Identify which cell holds the provided text, then report its [x, y] central coordinate. 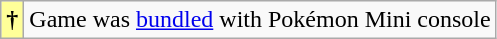
Game was bundled with Pokémon Mini console [260, 20]
† [12, 20]
